Search for the cell housing the specified text and yield its [x, y] center coordinate. 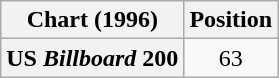
Position [231, 20]
US Billboard 200 [92, 58]
63 [231, 58]
Chart (1996) [92, 20]
